Detect which cell encompasses the target text, then output its [X, Y] center coordinate. 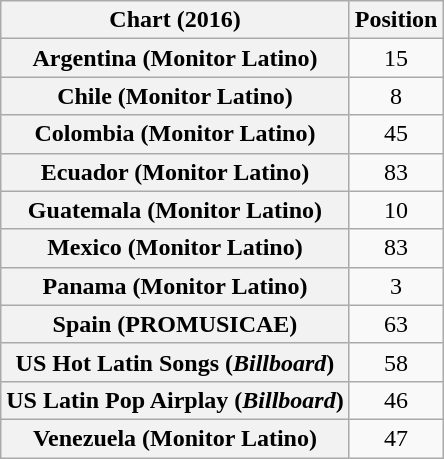
Spain (PROMUSICAE) [175, 324]
Chart (2016) [175, 20]
Guatemala (Monitor Latino) [175, 210]
Position [396, 20]
Ecuador (Monitor Latino) [175, 172]
Venezuela (Monitor Latino) [175, 438]
US Hot Latin Songs (Billboard) [175, 362]
8 [396, 96]
3 [396, 286]
US Latin Pop Airplay (Billboard) [175, 400]
15 [396, 58]
Mexico (Monitor Latino) [175, 248]
Chile (Monitor Latino) [175, 96]
47 [396, 438]
10 [396, 210]
46 [396, 400]
Colombia (Monitor Latino) [175, 134]
Argentina (Monitor Latino) [175, 58]
45 [396, 134]
58 [396, 362]
Panama (Monitor Latino) [175, 286]
63 [396, 324]
